Search for the cell housing the specified text and yield its [X, Y] center coordinate. 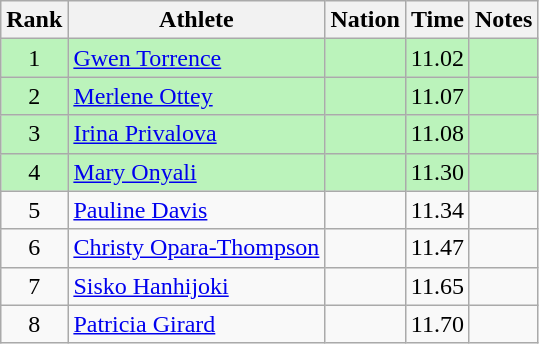
2 [34, 96]
11.08 [437, 134]
Mary Onyali [196, 172]
Christy Opara-Thompson [196, 248]
11.30 [437, 172]
Athlete [196, 20]
Notes [503, 20]
Time [437, 20]
8 [34, 324]
6 [34, 248]
3 [34, 134]
11.34 [437, 210]
11.07 [437, 96]
Sisko Hanhijoki [196, 286]
Pauline Davis [196, 210]
Rank [34, 20]
Irina Privalova [196, 134]
11.70 [437, 324]
5 [34, 210]
4 [34, 172]
1 [34, 58]
11.02 [437, 58]
Gwen Torrence [196, 58]
7 [34, 286]
Patricia Girard [196, 324]
11.65 [437, 286]
Merlene Ottey [196, 96]
11.47 [437, 248]
Nation [365, 20]
